Scan for the cell matching the given text and deliver its [X, Y] coordinate at center. 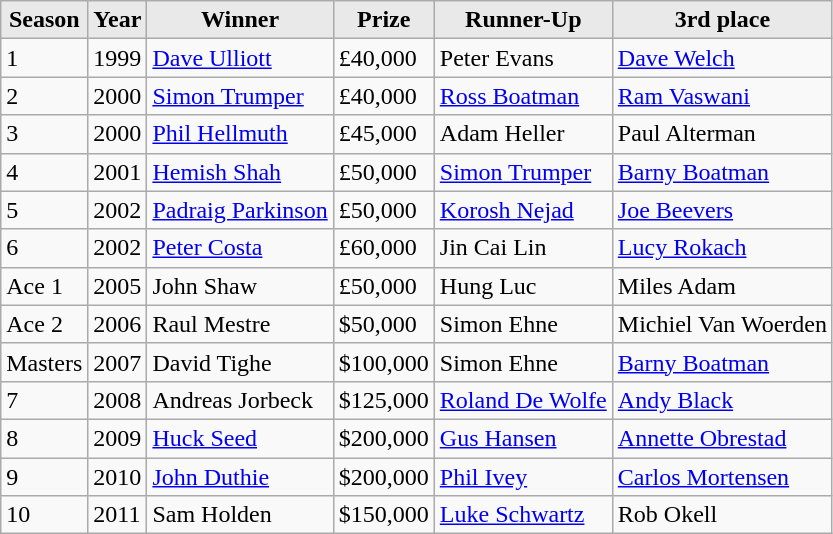
Ram Vaswani [722, 96]
Phil Hellmuth [240, 134]
2 [44, 96]
2001 [118, 172]
Season [44, 20]
Raul Mestre [240, 324]
3rd place [722, 20]
2007 [118, 362]
Andy Black [722, 400]
Miles Adam [722, 286]
10 [44, 515]
Peter Costa [240, 248]
Gus Hansen [523, 438]
3 [44, 134]
Luke Schwartz [523, 515]
2009 [118, 438]
Rob Okell [722, 515]
Hung Luc [523, 286]
Prize [384, 20]
Dave Ulliott [240, 58]
£60,000 [384, 248]
Winner [240, 20]
Carlos Mortensen [722, 477]
$100,000 [384, 362]
Jin Cai Lin [523, 248]
£45,000 [384, 134]
David Tighe [240, 362]
2010 [118, 477]
Ross Boatman [523, 96]
9 [44, 477]
2005 [118, 286]
Masters [44, 362]
Michiel Van Woerden [722, 324]
Korosh Nejad [523, 210]
5 [44, 210]
Year [118, 20]
Paul Alterman [722, 134]
7 [44, 400]
Lucy Rokach [722, 248]
Roland De Wolfe [523, 400]
John Shaw [240, 286]
2006 [118, 324]
Padraig Parkinson [240, 210]
Annette Obrestad [722, 438]
Ace 1 [44, 286]
Dave Welch [722, 58]
8 [44, 438]
4 [44, 172]
Huck Seed [240, 438]
Runner-Up [523, 20]
John Duthie [240, 477]
2011 [118, 515]
1 [44, 58]
Andreas Jorbeck [240, 400]
$50,000 [384, 324]
Peter Evans [523, 58]
Sam Holden [240, 515]
2008 [118, 400]
6 [44, 248]
Joe Beevers [722, 210]
$150,000 [384, 515]
Phil Ivey [523, 477]
Adam Heller [523, 134]
Ace 2 [44, 324]
Hemish Shah [240, 172]
1999 [118, 58]
$125,000 [384, 400]
